For the text-containing cell, return its midpoint in [x, y] coordinate format. 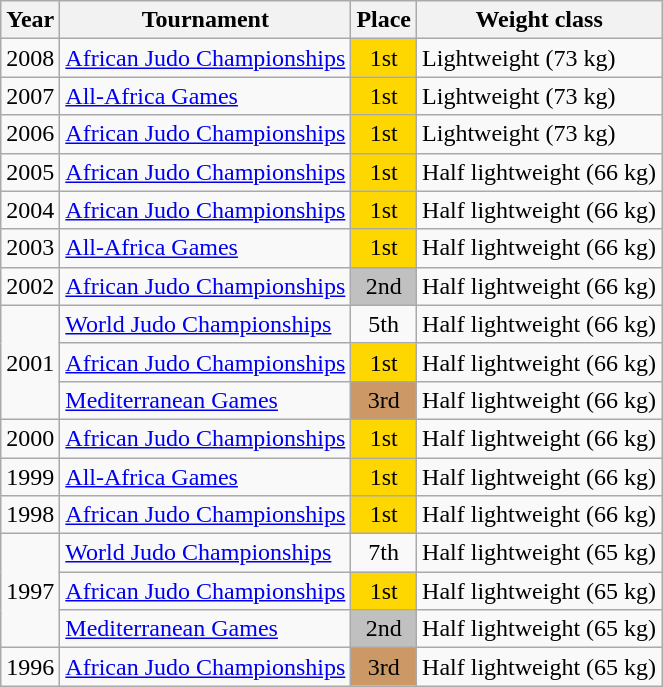
7th [384, 553]
Year [30, 20]
2000 [30, 438]
5th [384, 324]
2004 [30, 210]
Place [384, 20]
2001 [30, 362]
1996 [30, 667]
1997 [30, 591]
Tournament [206, 20]
2007 [30, 96]
Weight class [540, 20]
2002 [30, 286]
2008 [30, 58]
2003 [30, 248]
1998 [30, 515]
1999 [30, 477]
2006 [30, 134]
2005 [30, 172]
